Find where the given text appears and provide that cell's center as (x, y) coordinate. 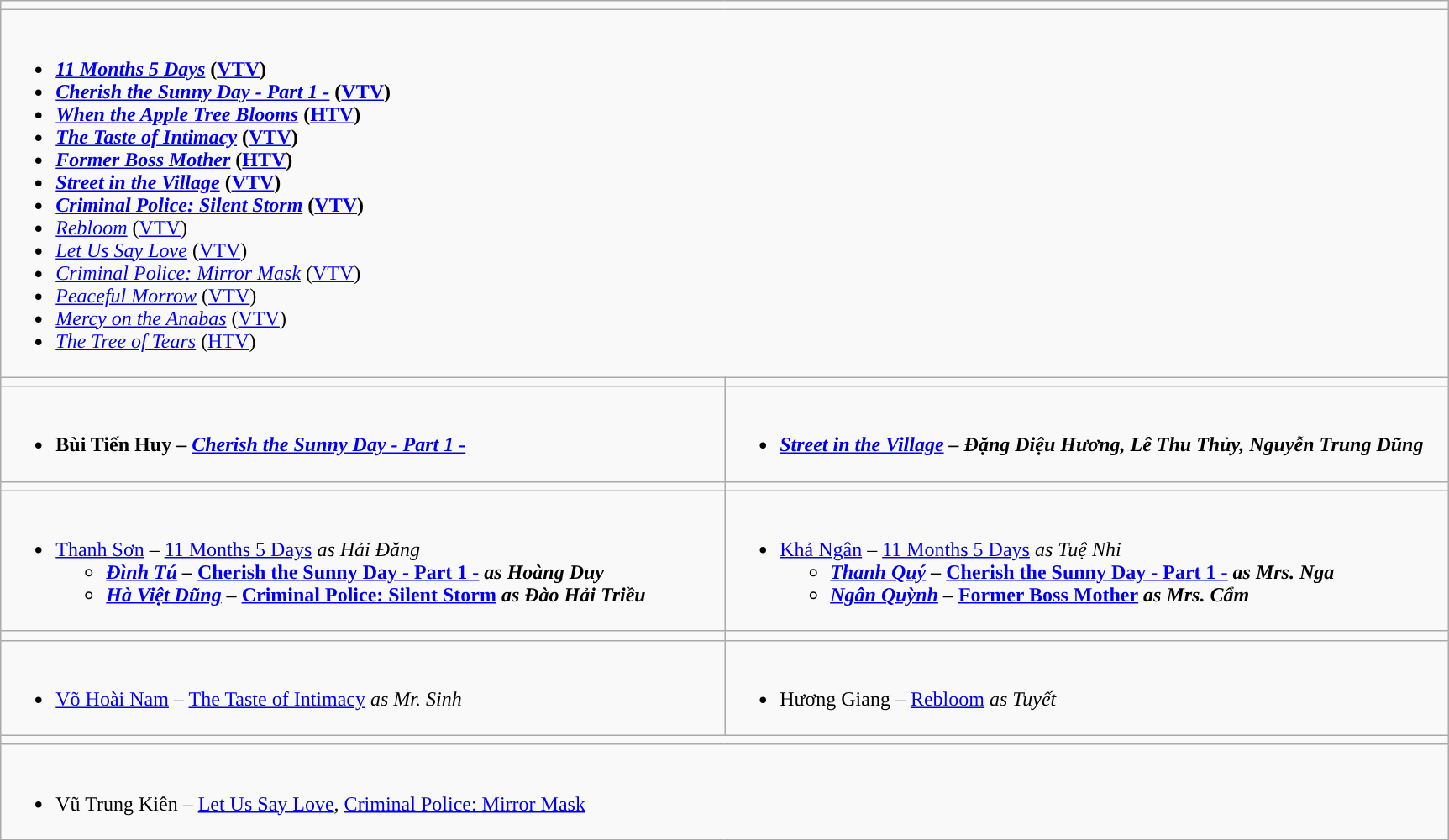
Vũ Trung Kiên – Let Us Say Love, Criminal Police: Mirror Mask (725, 791)
Võ Hoài Nam – The Taste of Intimacy as Mr. Sinh (363, 687)
Bùi Tiến Huy – Cherish the Sunny Day - Part 1 - (363, 433)
Khả Ngân – 11 Months 5 Days as Tuệ Nhi Thanh Quý – Cherish the Sunny Day - Part 1 - as Mrs. NgaNgân Quỳnh – Former Boss Mother as Mrs. Cẩm (1087, 561)
Hương Giang – Rebloom as Tuyết (1087, 687)
Street in the Village – Đặng Diệu Hương, Lê Thu Thủy, Nguyễn Trung Dũng (1087, 433)
